Identify which cell holds the provided text, then report its (x, y) central coordinate. 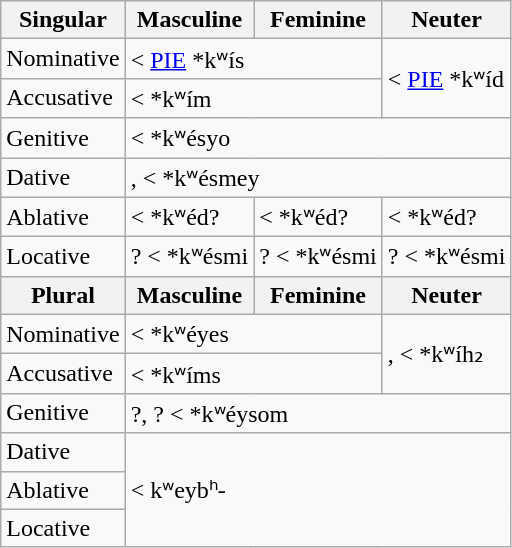
< PIE *kʷíd (446, 78)
< kʷeybʰ- (318, 490)
< *kʷéyes (254, 334)
, < *kʷésmey (318, 178)
?, ? < *kʷéysom (318, 413)
< *kʷésyo (318, 138)
< PIE *kʷís (254, 59)
Singular (63, 20)
Plural (63, 295)
< *kʷím (254, 98)
< *kʷíms (254, 374)
, < *kʷíh₂ (446, 354)
